Determine the [x, y] coordinate at the center of the cell enclosing the given text.  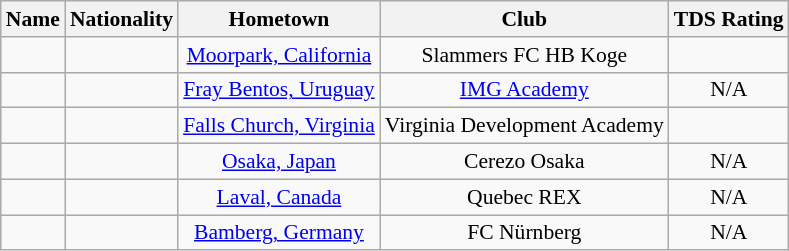
Falls Church, Virginia [279, 126]
IMG Academy [524, 90]
Virginia Development Academy [524, 126]
Slammers FC HB Koge [524, 55]
Hometown [279, 19]
Osaka, Japan [279, 162]
Bamberg, Germany [279, 233]
TDS Rating [729, 19]
Laval, Canada [279, 197]
Quebec REX [524, 197]
Fray Bentos, Uruguay [279, 90]
Club [524, 19]
Moorpark, California [279, 55]
Nationality [122, 19]
FC Nürnberg [524, 233]
Cerezo Osaka [524, 162]
Name [33, 19]
